Locate the cell with the specified text and output its [x, y] center coordinate. 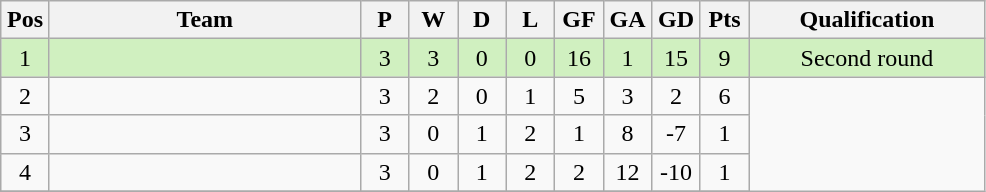
5 [580, 96]
8 [628, 134]
P [384, 20]
-7 [676, 134]
GF [580, 20]
16 [580, 58]
W [434, 20]
12 [628, 172]
-10 [676, 172]
4 [26, 172]
Pos [26, 20]
15 [676, 58]
Qualification [867, 20]
GD [676, 20]
9 [724, 58]
Pts [724, 20]
Second round [867, 58]
GA [628, 20]
D [482, 20]
Team [204, 20]
L [530, 20]
6 [724, 96]
